Determine the [X, Y] coordinate at the center of the cell enclosing the given text.  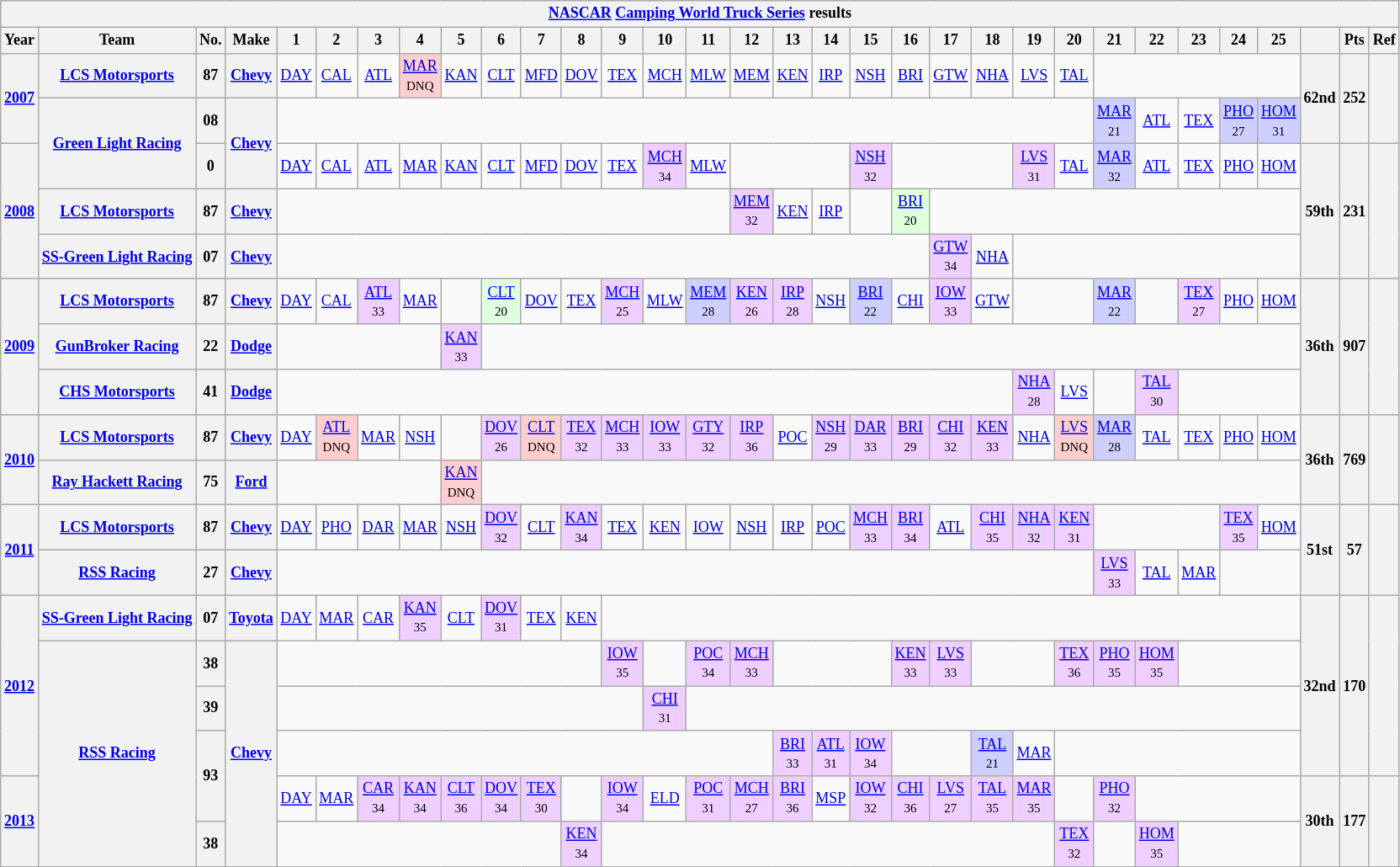
DOV26 [501, 437]
Team [116, 40]
Toyota [251, 618]
21 [1115, 40]
TAL21 [993, 753]
57 [1355, 551]
CLT20 [501, 301]
GTY32 [708, 437]
13 [793, 40]
32nd [1319, 685]
0 [210, 166]
MAR21 [1115, 121]
MAR22 [1115, 301]
TEX27 [1199, 301]
KANDNQ [461, 482]
NHA32 [1034, 528]
19 [1034, 40]
CHI31 [665, 708]
17 [951, 40]
12 [751, 40]
DAR [379, 528]
2009 [20, 347]
MCH25 [623, 301]
20 [1074, 40]
CHI36 [910, 799]
6 [501, 40]
IOW [708, 528]
PHO27 [1238, 121]
DOV34 [501, 799]
KEN26 [751, 301]
MEM [751, 76]
MEM32 [751, 211]
Green Light Racing [116, 143]
BRI36 [793, 799]
TAL30 [1156, 392]
24 [1238, 40]
TAL35 [993, 799]
ELD [665, 799]
59th [1319, 210]
231 [1355, 210]
BRI22 [871, 301]
93 [210, 776]
Pts [1355, 40]
NHA28 [1034, 392]
KAN33 [461, 347]
8 [581, 40]
LVS27 [951, 799]
MAR32 [1115, 166]
BRI29 [910, 437]
MAR28 [1115, 437]
HOM31 [1279, 121]
CLT36 [461, 799]
IOW35 [623, 663]
CLTDNQ [541, 437]
LVS31 [1034, 166]
2011 [20, 551]
TEX30 [541, 799]
PHO35 [1115, 663]
41 [210, 392]
NSH32 [871, 166]
16 [910, 40]
ATLDNQ [337, 437]
MCH34 [665, 166]
252 [1355, 98]
769 [1355, 460]
7 [541, 40]
23 [1199, 40]
30th [1319, 822]
GTW34 [951, 257]
27 [210, 572]
No. [210, 40]
IOW32 [871, 799]
MARDNQ [420, 76]
3 [379, 40]
ATL33 [379, 301]
9 [623, 40]
10 [665, 40]
IRP36 [751, 437]
15 [871, 40]
ATL31 [831, 753]
25 [1279, 40]
2012 [20, 685]
CHI [910, 301]
170 [1355, 685]
TEX36 [1074, 663]
MCH27 [751, 799]
14 [831, 40]
KAN35 [420, 618]
BRI33 [793, 753]
18 [993, 40]
MEM28 [708, 301]
177 [1355, 822]
2 [337, 40]
75 [210, 482]
BRI34 [910, 528]
907 [1355, 347]
CAR [379, 618]
2013 [20, 822]
PHO32 [1115, 799]
MCH [665, 76]
1 [296, 40]
Ray Hackett Racing [116, 482]
BRI20 [910, 211]
5 [461, 40]
IRP28 [793, 301]
POC31 [708, 799]
CHI35 [993, 528]
LVSDNQ [1074, 437]
BRI [910, 76]
62nd [1319, 98]
2008 [20, 210]
11 [708, 40]
DOV31 [501, 618]
CHI32 [951, 437]
TEX35 [1238, 528]
2007 [20, 98]
4 [420, 40]
KEN31 [1074, 528]
DOV32 [501, 528]
NASCAR Camping World Truck Series results [700, 13]
39 [210, 708]
DAR33 [871, 437]
GunBroker Racing [116, 347]
Ford [251, 482]
2010 [20, 460]
51st [1319, 551]
Year [20, 40]
CHS Motorsports [116, 392]
POC34 [708, 663]
Make [251, 40]
MSP [831, 799]
MAR35 [1034, 799]
CAR34 [379, 799]
Ref [1384, 40]
NSH29 [831, 437]
KEN34 [581, 844]
08 [210, 121]
